Extract the (x, y) coordinate from the center of the cell holding the provided text.  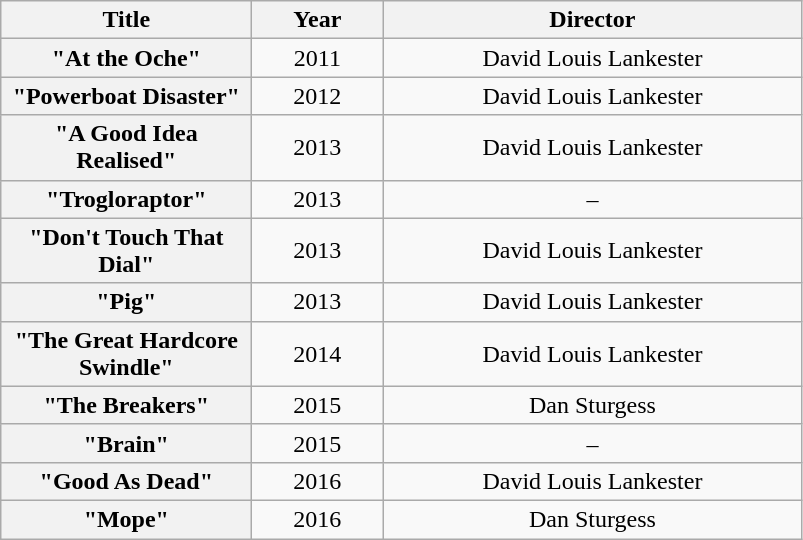
"A Good Idea Realised" (126, 148)
"Brain" (126, 443)
Year (318, 20)
"Good As Dead" (126, 481)
Director (592, 20)
2014 (318, 354)
2012 (318, 96)
"Don't Touch That Dial" (126, 250)
"At the Oche" (126, 58)
Title (126, 20)
"Mope" (126, 519)
2011 (318, 58)
"Powerboat Disaster" (126, 96)
"Trogloraptor" (126, 199)
"The Breakers" (126, 405)
"The Great Hardcore Swindle" (126, 354)
"Pig" (126, 302)
